Capture the cell that displays the provided text and extract its [x, y] central coordinate. 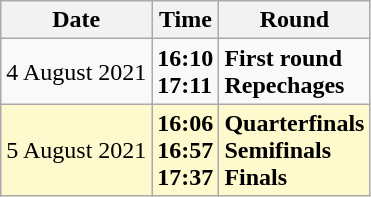
Date [76, 20]
16:1017:11 [186, 72]
QuarterfinalsSemifinalsFinals [294, 150]
Round [294, 20]
First roundRepechages [294, 72]
16:0616:5717:37 [186, 150]
Time [186, 20]
5 August 2021 [76, 150]
4 August 2021 [76, 72]
